Find where the given text appears and provide that cell's center as [x, y] coordinate. 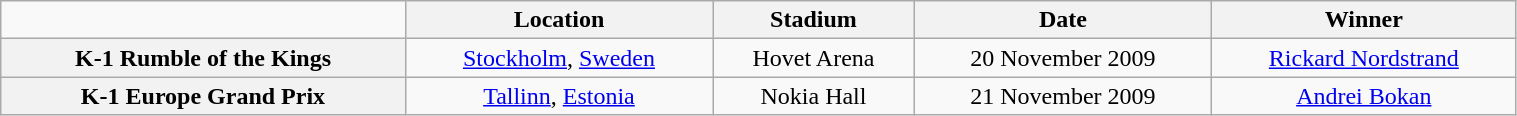
K-1 Europe Grand Prix [203, 96]
21 November 2009 [1062, 96]
Stockholm, Sweden [559, 58]
Tallinn, Estonia [559, 96]
Winner [1364, 20]
Location [559, 20]
Rickard Nordstrand [1364, 58]
Andrei Bokan [1364, 96]
Hovet Arena [814, 58]
Nokia Hall [814, 96]
K-1 Rumble of the Kings [203, 58]
Date [1062, 20]
20 November 2009 [1062, 58]
Stadium [814, 20]
